Search for the cell housing the specified text and yield its (X, Y) center coordinate. 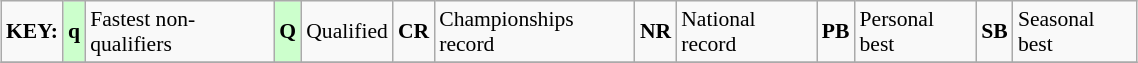
SB (994, 32)
Personal best (916, 32)
Championships record (534, 32)
q (74, 32)
KEY: (32, 32)
National record (746, 32)
NR (656, 32)
Qualified (347, 32)
Fastest non-qualifiers (180, 32)
CR (414, 32)
PB (836, 32)
Seasonal best (1075, 32)
Q (288, 32)
